Scan for the cell matching the given text and deliver its (x, y) coordinate at center. 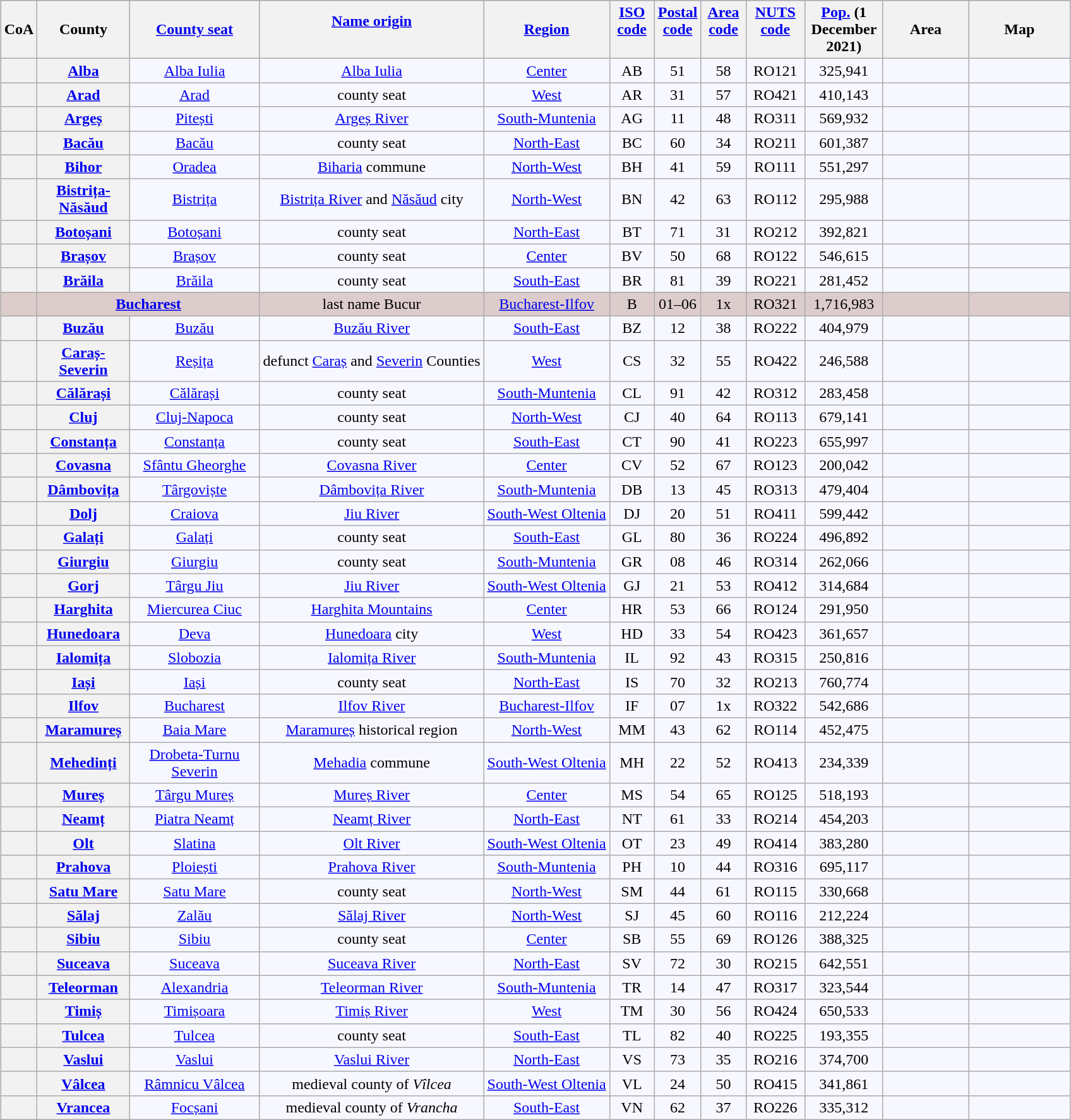
67 (724, 466)
Alba (83, 71)
Timiș (83, 1011)
SM (631, 891)
RO317 (775, 987)
Mureș River (371, 795)
22 (678, 762)
RO315 (775, 658)
Harghita (83, 610)
Bistrița River and Năsăud city (371, 200)
454,203 (844, 819)
RO212 (775, 232)
Neamț River (371, 819)
SV (631, 963)
08 (678, 562)
569,932 (844, 119)
Piatra Neamț (194, 819)
Area code (724, 30)
679,141 (844, 418)
RO226 (775, 1107)
Slatina (194, 843)
County seat (194, 30)
81 (678, 280)
Timișoara (194, 1011)
35 (724, 1059)
Mehedinți (83, 762)
Dâmbovița River (371, 490)
546,615 (844, 256)
Oradea (194, 167)
68 (724, 256)
80 (678, 538)
RO412 (775, 586)
295,988 (844, 200)
Deva (194, 634)
Târgu Mureș (194, 795)
defunct Caraș and Severin Counties (371, 360)
RO423 (775, 634)
Argeș (83, 119)
Map (1019, 30)
388,325 (844, 939)
RO121 (775, 71)
291,950 (844, 610)
TM (631, 1011)
GJ (631, 586)
Area (926, 30)
Cluj-Napoca (194, 418)
RO224 (775, 538)
RO211 (775, 143)
RO115 (775, 891)
RO421 (775, 95)
69 (724, 939)
Covasna River (371, 466)
RO225 (775, 1035)
404,979 (844, 328)
Sfântu Gheorghe (194, 466)
CT (631, 442)
CS (631, 360)
601,387 (844, 143)
323,544 (844, 987)
GR (631, 562)
66 (724, 610)
14 (678, 987)
361,657 (844, 634)
Prahova River (371, 867)
314,684 (844, 586)
59 (724, 167)
Sălaj River (371, 915)
NUTS code (775, 30)
SB (631, 939)
71 (678, 232)
RO114 (775, 730)
Olt River (371, 843)
Ialomița (83, 658)
RO112 (775, 200)
38 (724, 328)
65 (724, 795)
OT (631, 843)
MM (631, 730)
RO221 (775, 280)
58 (724, 71)
90 (678, 442)
RO213 (775, 682)
Hunedoara (83, 634)
B (631, 304)
Gorj (83, 586)
RO313 (775, 490)
DJ (631, 514)
RO424 (775, 1011)
RO215 (775, 963)
11 (678, 119)
Postal code (678, 30)
Baia Mare (194, 730)
73 (678, 1059)
330,668 (844, 891)
last name Bucur (371, 304)
246,588 (844, 360)
medieval county of Vîlcea (371, 1083)
335,312 (844, 1107)
Buzău River (371, 328)
NT (631, 819)
56 (724, 1011)
BR (631, 280)
CV (631, 466)
49 (724, 843)
Covasna (83, 466)
BT (631, 232)
34 (724, 143)
Reșița (194, 360)
Miercurea Ciuc (194, 610)
Bihor (83, 167)
County (83, 30)
Caraș-Severin (83, 360)
RO312 (775, 394)
642,551 (844, 963)
Zalău (194, 915)
RO413 (775, 762)
193,355 (844, 1035)
383,280 (844, 843)
250,816 (844, 658)
650,533 (844, 1011)
RO216 (775, 1059)
46 (724, 562)
RO223 (775, 442)
Focșani (194, 1107)
Vâlcea (83, 1083)
HD (631, 634)
Ilfov River (371, 706)
Timiș River (371, 1011)
234,339 (844, 762)
Maramureș historical region (371, 730)
Sălaj (83, 915)
Neamț (83, 819)
BV (631, 256)
Teleorman River (371, 987)
RO322 (775, 706)
1,716,983 (844, 304)
Ialomița River (371, 658)
24 (678, 1083)
RO122 (775, 256)
20 (678, 514)
392,821 (844, 232)
37 (724, 1107)
760,774 (844, 682)
Suceava River (371, 963)
PH (631, 867)
410,143 (844, 95)
Argeș River (371, 119)
70 (678, 682)
341,861 (844, 1083)
479,404 (844, 490)
RO123 (775, 466)
452,475 (844, 730)
RO126 (775, 939)
10 (678, 867)
Maramureș (83, 730)
Biharia commune (371, 167)
BH (631, 167)
12 (678, 328)
RO415 (775, 1083)
CL (631, 394)
GL (631, 538)
57 (724, 95)
262,066 (844, 562)
RO116 (775, 915)
36 (724, 538)
Dolj (83, 514)
Ilfov (83, 706)
Region (547, 30)
AB (631, 71)
91 (678, 394)
Pop. (1 December 2021) (844, 30)
695,117 (844, 867)
VN (631, 1107)
Harghita Mountains (371, 610)
212,224 (844, 915)
07 (678, 706)
Târgoviște (194, 490)
Dâmbovița (83, 490)
TL (631, 1035)
Vrancea (83, 1107)
Slobozia (194, 658)
72 (678, 963)
IF (631, 706)
VS (631, 1059)
Teleorman (83, 987)
281,452 (844, 280)
48 (724, 119)
542,686 (844, 706)
39 (724, 280)
DB (631, 490)
RO113 (775, 418)
13 (678, 490)
64 (724, 418)
HR (631, 610)
Vaslui River (371, 1059)
RO311 (775, 119)
ISO code (631, 30)
RO316 (775, 867)
CJ (631, 418)
Hunedoara city (371, 634)
Prahova (83, 867)
283,458 (844, 394)
200,042 (844, 466)
518,193 (844, 795)
SJ (631, 915)
BZ (631, 328)
Alexandria (194, 987)
Bistrița (194, 200)
RO411 (775, 514)
63 (724, 200)
RO414 (775, 843)
Craiova (194, 514)
Name origin (371, 30)
655,997 (844, 442)
92 (678, 658)
Mureș (83, 795)
AR (631, 95)
MH (631, 762)
medieval county of Vrancha (371, 1107)
Râmnicu Vâlcea (194, 1083)
Bistrița-Năsăud (83, 200)
RO111 (775, 167)
BN (631, 200)
21 (678, 586)
MS (631, 795)
TR (631, 987)
325,941 (844, 71)
Pitești (194, 119)
BC (631, 143)
IS (631, 682)
RO314 (775, 562)
374,700 (844, 1059)
01–06 (678, 304)
Târgu Jiu (194, 586)
RO222 (775, 328)
82 (678, 1035)
VL (631, 1083)
RO422 (775, 360)
RO214 (775, 819)
23 (678, 843)
Mehadia commune (371, 762)
RO125 (775, 795)
496,892 (844, 538)
599,442 (844, 514)
CoA (19, 30)
AG (631, 119)
Drobeta-Turnu Severin (194, 762)
47 (724, 987)
Ploiești (194, 867)
RO124 (775, 610)
551,297 (844, 167)
Cluj (83, 418)
Olt (83, 843)
IL (631, 658)
RO321 (775, 304)
